Identify which cell holds the provided text, then report its [x, y] central coordinate. 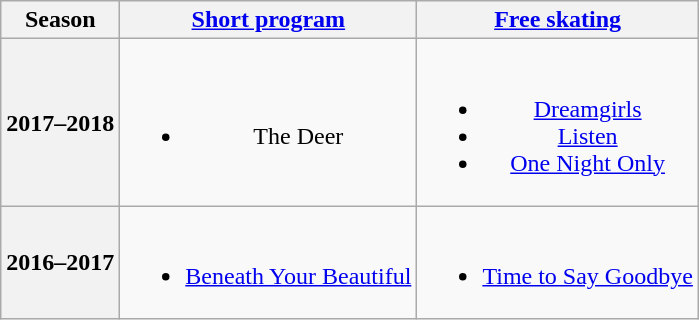
DreamgirlsListenOne Night Only [558, 122]
2017–2018 [60, 122]
Season [60, 20]
Free skating [558, 20]
The Deer [268, 122]
2016–2017 [60, 262]
Short program [268, 20]
Beneath Your Beautiful [268, 262]
Time to Say Goodbye [558, 262]
